Output the [x, y] coordinate of the center of the cell containing the given text.  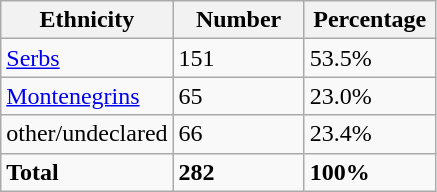
100% [370, 172]
23.4% [370, 134]
151 [238, 58]
Total [87, 172]
65 [238, 96]
66 [238, 134]
23.0% [370, 96]
282 [238, 172]
other/undeclared [87, 134]
Serbs [87, 58]
Ethnicity [87, 20]
53.5% [370, 58]
Number [238, 20]
Montenegrins [87, 96]
Percentage [370, 20]
